Determine the (X, Y) coordinate at the center of the cell enclosing the given text.  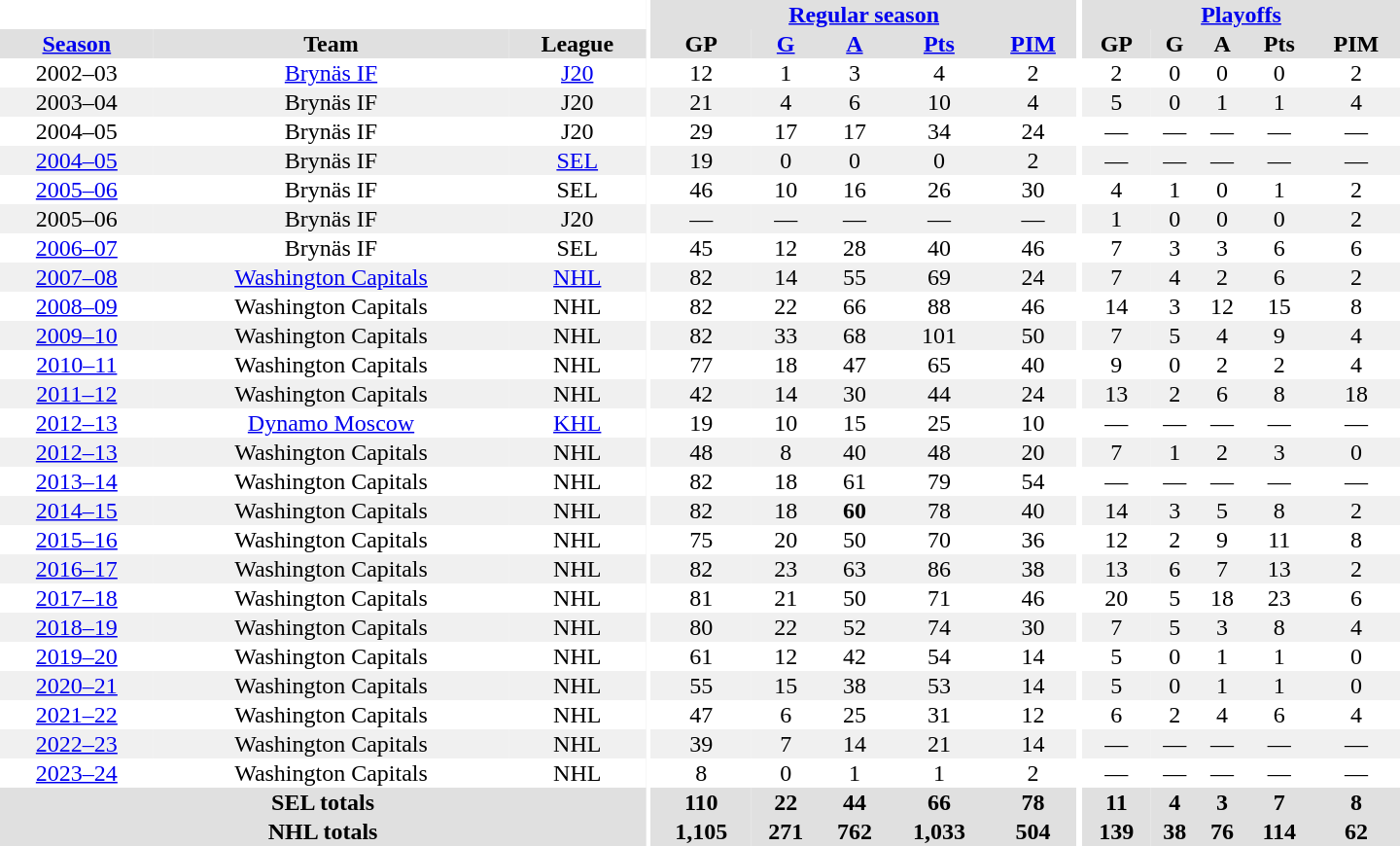
1,105 (702, 831)
2010–11 (77, 365)
2006–07 (77, 248)
86 (939, 569)
KHL (577, 423)
League (577, 44)
74 (939, 627)
45 (702, 248)
75 (702, 540)
53 (939, 686)
33 (786, 335)
2016–17 (77, 569)
68 (856, 335)
29 (702, 131)
26 (939, 190)
70 (939, 540)
101 (939, 335)
Team (332, 44)
39 (702, 744)
77 (702, 365)
28 (856, 248)
Playoffs (1241, 15)
52 (856, 627)
1,033 (939, 831)
65 (939, 365)
16 (856, 190)
2014–15 (77, 511)
2015–16 (77, 540)
81 (702, 598)
2023–24 (77, 773)
76 (1223, 831)
2019–20 (77, 656)
762 (856, 831)
31 (939, 715)
2013–14 (77, 481)
Dynamo Moscow (332, 423)
504 (1033, 831)
2011–12 (77, 394)
79 (939, 481)
69 (939, 277)
63 (856, 569)
110 (702, 802)
34 (939, 131)
2021–22 (77, 715)
88 (939, 306)
2007–08 (77, 277)
2020–21 (77, 686)
2018–19 (77, 627)
60 (856, 511)
NHL totals (323, 831)
2009–10 (77, 335)
80 (702, 627)
36 (1033, 540)
2003–04 (77, 102)
2002–03 (77, 73)
Season (77, 44)
Regular season (864, 15)
71 (939, 598)
2022–23 (77, 744)
271 (786, 831)
139 (1116, 831)
114 (1279, 831)
2008–09 (77, 306)
62 (1356, 831)
2017–18 (77, 598)
SEL totals (323, 802)
